Return (x, y) of the center of cell containing provided text 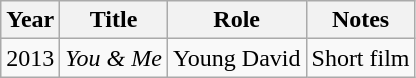
Year (30, 20)
Role (236, 20)
You & Me (114, 58)
Notes (360, 20)
2013 (30, 58)
Short film (360, 58)
Title (114, 20)
Young David (236, 58)
